Pinpoint the cell where the given text exists, returning its (X, Y) midpoint coordinate. 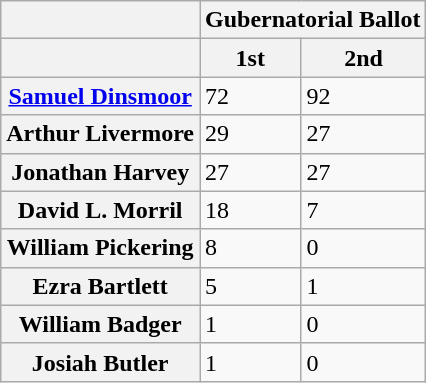
5 (250, 286)
18 (250, 210)
29 (250, 134)
72 (250, 96)
Gubernatorial Ballot (313, 20)
Samuel Dinsmoor (100, 96)
William Badger (100, 324)
Ezra Bartlett (100, 286)
92 (364, 96)
2nd (364, 58)
1st (250, 58)
Josiah Butler (100, 362)
David L. Morril (100, 210)
7 (364, 210)
Jonathan Harvey (100, 172)
8 (250, 248)
William Pickering (100, 248)
Arthur Livermore (100, 134)
